Identify which cell holds the provided text, then report its [X, Y] central coordinate. 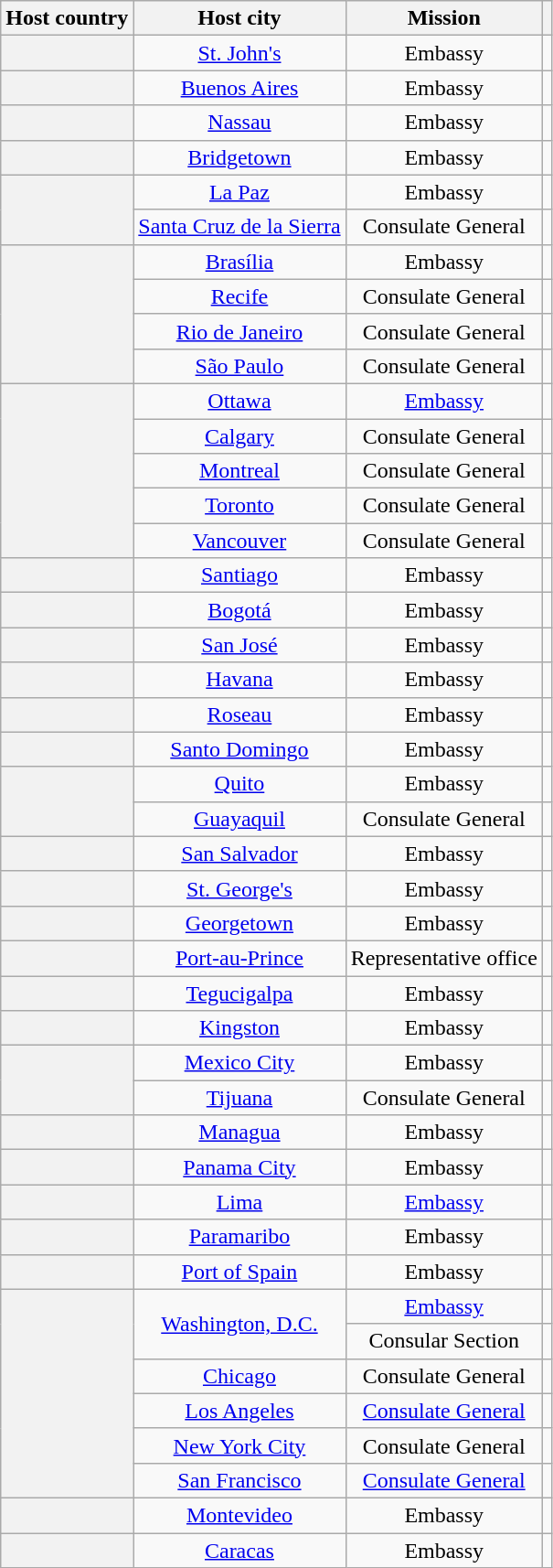
Managua [239, 1133]
Ottawa [239, 401]
Calgary [239, 436]
San Francisco [239, 1480]
Guayaquil [239, 819]
Washington, D.C. [239, 1324]
Vancouver [239, 541]
Bridgetown [239, 157]
Santa Cruz de la Sierra [239, 227]
Host city [239, 18]
Lima [239, 1202]
Toronto [239, 506]
Havana [239, 680]
San Salvador [239, 854]
Nassau [239, 123]
La Paz [239, 192]
Recife [239, 296]
Port-au-Prince [239, 958]
Port of Spain [239, 1272]
Santiago [239, 575]
Representative office [444, 958]
Rio de Janeiro [239, 331]
Brasília [239, 262]
Santo Domingo [239, 749]
Paramaribo [239, 1237]
Los Angeles [239, 1411]
St. George's [239, 888]
Caracas [239, 1551]
Host country [68, 18]
Montevideo [239, 1515]
Buenos Aires [239, 88]
Chicago [239, 1376]
Consular Section [444, 1341]
New York City [239, 1445]
São Paulo [239, 366]
Roseau [239, 714]
Mission [444, 18]
Georgetown [239, 923]
Panama City [239, 1167]
Quito [239, 784]
Montreal [239, 471]
Kingston [239, 1028]
San José [239, 645]
St. John's [239, 53]
Mexico City [239, 1063]
Bogotá [239, 610]
Tegucigalpa [239, 993]
Tijuana [239, 1098]
